Locate the cell with the specified text and output its [X, Y] center coordinate. 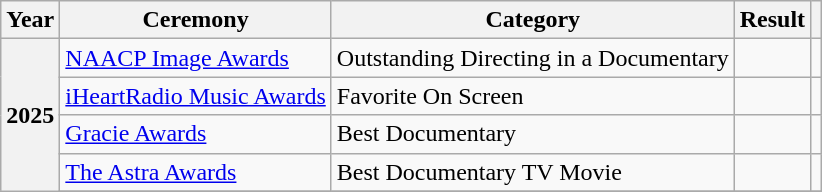
Result [772, 20]
Favorite On Screen [532, 96]
iHeartRadio Music Awards [196, 96]
Ceremony [196, 20]
Gracie Awards [196, 134]
Best Documentary [532, 134]
Year [30, 20]
Best Documentary TV Movie [532, 172]
Outstanding Directing in a Documentary [532, 58]
Category [532, 20]
The Astra Awards [196, 172]
NAACP Image Awards [196, 58]
2025 [30, 115]
